From the cell containing the given text, extract its center point as [x, y] coordinate. 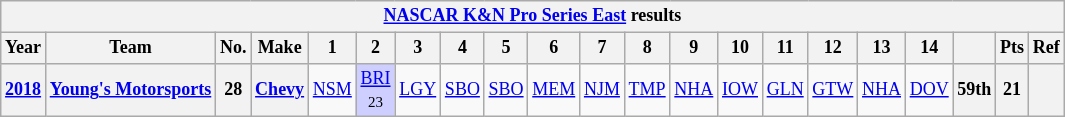
11 [785, 48]
10 [740, 48]
NASCAR K&N Pro Series East results [532, 16]
8 [647, 48]
28 [234, 90]
DOV [929, 90]
NJM [602, 90]
Pts [1012, 48]
1 [332, 48]
Ref [1046, 48]
2018 [24, 90]
12 [833, 48]
Team [130, 48]
GLN [785, 90]
13 [882, 48]
Young's Motorsports [130, 90]
LGY [418, 90]
2 [376, 48]
5 [506, 48]
NSM [332, 90]
21 [1012, 90]
7 [602, 48]
Make [280, 48]
Chevy [280, 90]
MEM [554, 90]
59th [974, 90]
IOW [740, 90]
14 [929, 48]
Year [24, 48]
6 [554, 48]
9 [694, 48]
GTW [833, 90]
3 [418, 48]
No. [234, 48]
TMP [647, 90]
4 [463, 48]
BRI23 [376, 90]
